Scan for the cell matching the given text and deliver its (X, Y) coordinate at center. 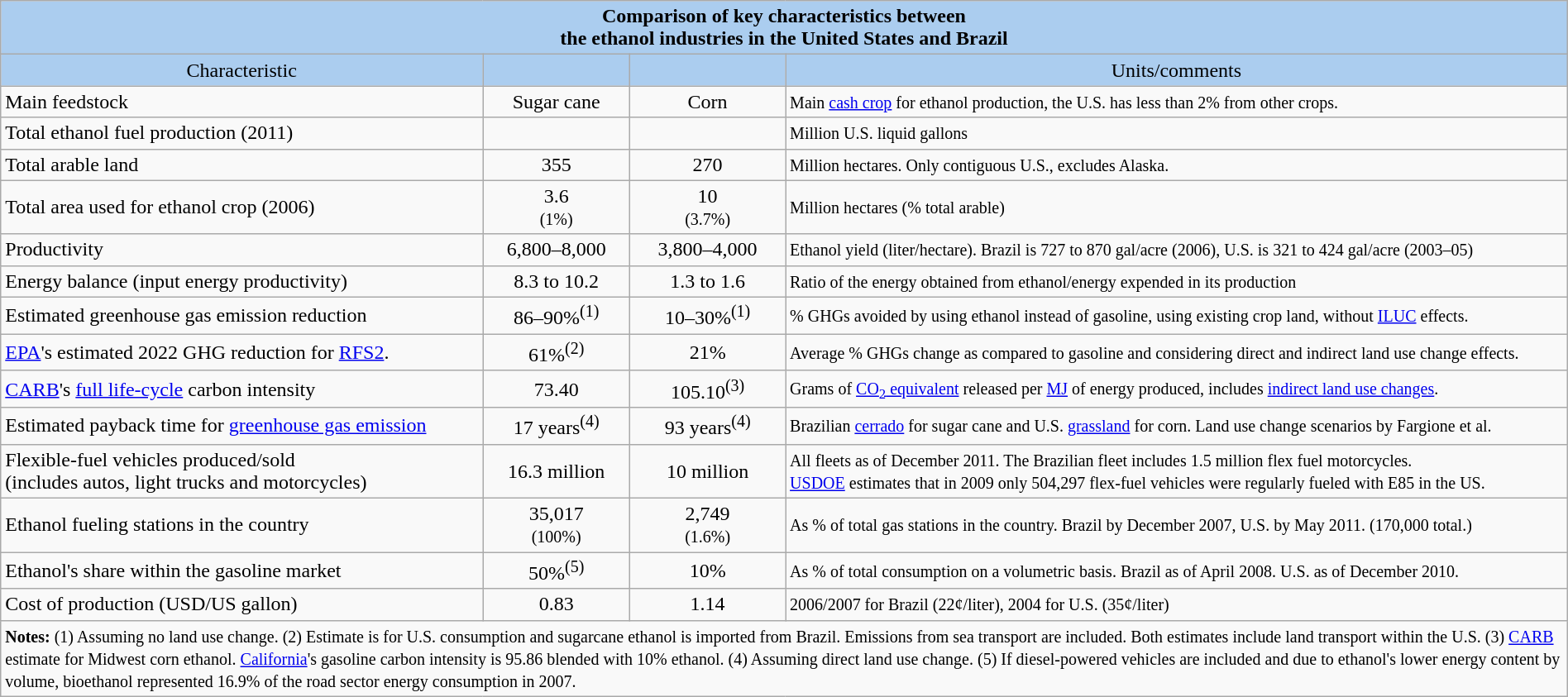
6,800–8,000 (557, 250)
Flexible-fuel vehicles produced/sold(includes autos, light trucks and motorcycles) (241, 471)
3.6(1%) (557, 207)
270 (708, 165)
355 (557, 165)
Cost of production (USD/US gallon) (241, 604)
1.14 (708, 604)
35,017(100%) (557, 526)
EPA's estimated 2022 GHG reduction for RFS2. (241, 352)
As % of total gas stations in the country. Brazil by December 2007, U.S. by May 2011. (170,000 total.) (1177, 526)
Productivity (241, 250)
2006/2007 for Brazil (22¢/liter), 2004 for U.S. (35¢/liter) (1177, 604)
Total ethanol fuel production (2011) (241, 133)
1.3 to 1.6 (708, 281)
Brazilian cerrado for sugar cane and U.S. grassland for corn. Land use change scenarios by Fargione et al. (1177, 427)
Million hectares (% total arable) (1177, 207)
8.3 to 10.2 (557, 281)
Energy balance (input energy productivity) (241, 281)
Million hectares. Only contiguous U.S., excludes Alaska. (1177, 165)
50%(5) (557, 570)
Total arable land (241, 165)
Ethanol's share within the gasoline market (241, 570)
73.40 (557, 389)
Grams of CO2 equivalent released per MJ of energy produced, includes indirect land use changes. (1177, 389)
Average % GHGs change as compared to gasoline and considering direct and indirect land use change effects. (1177, 352)
Million U.S. liquid gallons (1177, 133)
Estimated payback time for greenhouse gas emission (241, 427)
17 years(4) (557, 427)
Ratio of the energy obtained from ethanol/energy expended in its production (1177, 281)
% GHGs avoided by using ethanol instead of gasoline, using existing crop land, without ILUC effects. (1177, 316)
Ethanol yield (liter/hectare). Brazil is 727 to 870 gal/acre (2006), U.S. is 321 to 424 gal/acre (2003–05) (1177, 250)
2,749(1.6%) (708, 526)
Estimated greenhouse gas emission reduction (241, 316)
Main cash crop for ethanol production, the U.S. has less than 2% from other crops. (1177, 102)
CARB's full life-cycle carbon intensity (241, 389)
10–30%(1) (708, 316)
10% (708, 570)
86–90%(1) (557, 316)
105.10(3) (708, 389)
Characteristic (241, 70)
10 million (708, 471)
Comparison of key characteristics betweenthe ethanol industries in the United States and Brazil (784, 28)
Corn (708, 102)
Units/comments (1177, 70)
16.3 million (557, 471)
As % of total consumption on a volumetric basis. Brazil as of April 2008. U.S. as of December 2010. (1177, 570)
0.83 (557, 604)
61%(2) (557, 352)
21% (708, 352)
Total area used for ethanol crop (2006) (241, 207)
10(3.7%) (708, 207)
93 years(4) (708, 427)
Main feedstock (241, 102)
Ethanol fueling stations in the country (241, 526)
Sugar cane (557, 102)
3,800–4,000 (708, 250)
